Detect which cell encompasses the target text, then output its [x, y] center coordinate. 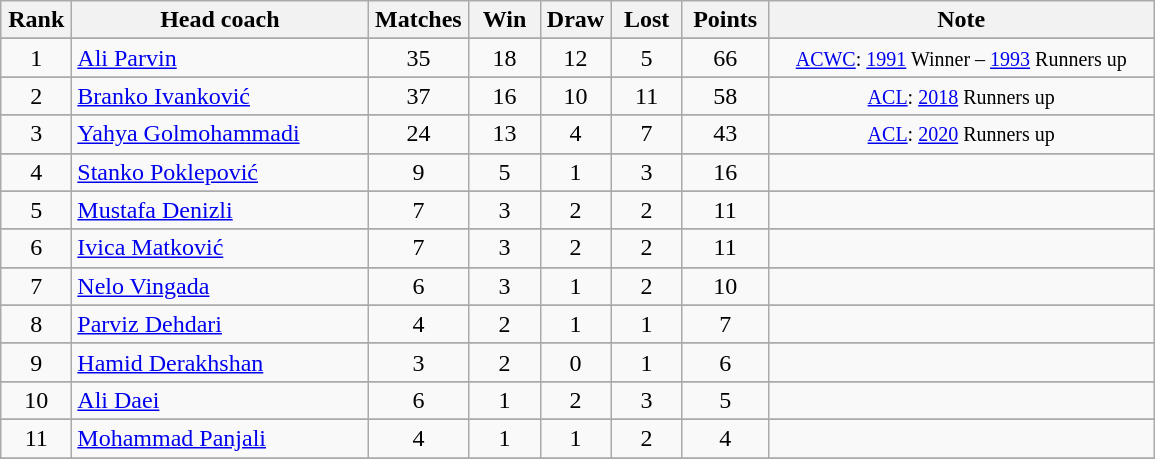
Yahya Golmohammadi [220, 134]
Matches [418, 20]
Win [504, 20]
37 [418, 96]
Ivica Matković [220, 248]
12 [576, 58]
Note [961, 20]
Draw [576, 20]
ACL: 2020 Runners up [961, 134]
43 [725, 134]
Rank [36, 20]
Points [725, 20]
35 [418, 58]
ACWC: 1991 Winner – 1993 Runners up [961, 58]
Ali Daei [220, 400]
Nelo Vingada [220, 286]
Lost [646, 20]
Stanko Poklepović [220, 172]
18 [504, 58]
24 [418, 134]
66 [725, 58]
Ali Parvin [220, 58]
Branko Ivanković [220, 96]
Mustafa Denizli [220, 210]
Head coach [220, 20]
ACL: 2018 Runners up [961, 96]
0 [576, 362]
13 [504, 134]
Hamid Derakhshan [220, 362]
58 [725, 96]
8 [36, 324]
Parviz Dehdari [220, 324]
Mohammad Panjali [220, 438]
